Pinpoint the cell where the given text exists, returning its (X, Y) midpoint coordinate. 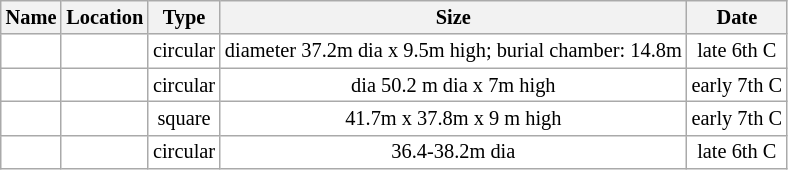
Name (32, 17)
Type (184, 17)
Size (454, 17)
diameter 37.2m dia x 9.5m high; burial chamber: 14.8m (454, 51)
Date (737, 17)
square (184, 118)
36.4-38.2m dia (454, 152)
Location (104, 17)
41.7m x 37.8m x 9 m high (454, 118)
dia 50.2 m dia x 7m high (454, 85)
